Detect which cell encompasses the target text, then output its [X, Y] center coordinate. 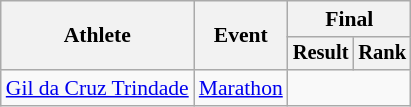
Result [321, 54]
Event [241, 36]
Final [350, 19]
Gil da Cruz Trindade [98, 88]
Marathon [241, 88]
Rank [382, 54]
Athlete [98, 36]
